Pinpoint the cell where the given text exists, returning its [x, y] midpoint coordinate. 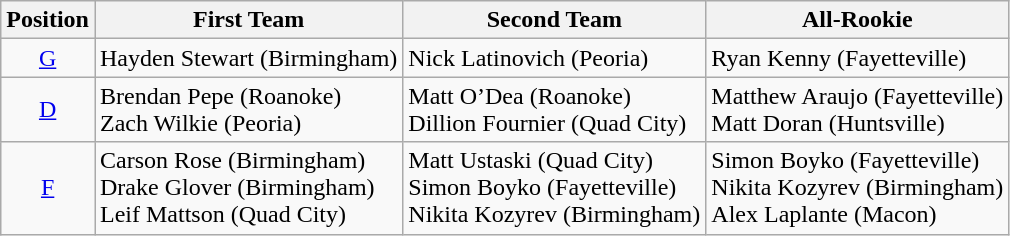
Hayden Stewart (Birmingham) [248, 58]
Second Team [554, 20]
Matthew Araujo (Fayetteville) Matt Doran (Huntsville) [858, 110]
All-Rookie [858, 20]
Brendan Pepe (Roanoke) Zach Wilkie (Peoria) [248, 110]
G [48, 58]
F [48, 188]
D [48, 110]
Position [48, 20]
Simon Boyko (Fayetteville) Nikita Kozyrev (Birmingham) Alex Laplante (Macon) [858, 188]
Nick Latinovich (Peoria) [554, 58]
Carson Rose (Birmingham) Drake Glover (Birmingham) Leif Mattson (Quad City) [248, 188]
First Team [248, 20]
Matt Ustaski (Quad City) Simon Boyko (Fayetteville) Nikita Kozyrev (Birmingham) [554, 188]
Matt O’Dea (Roanoke) Dillion Fournier (Quad City) [554, 110]
Ryan Kenny (Fayetteville) [858, 58]
